Search for the cell housing the specified text and yield its [x, y] center coordinate. 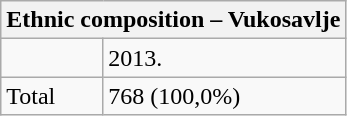
Total [52, 96]
768 (100,0%) [224, 96]
2013. [224, 58]
Ethnic composition – Vukosavlje [174, 20]
